Detect which cell encompasses the target text, then output its (X, Y) center coordinate. 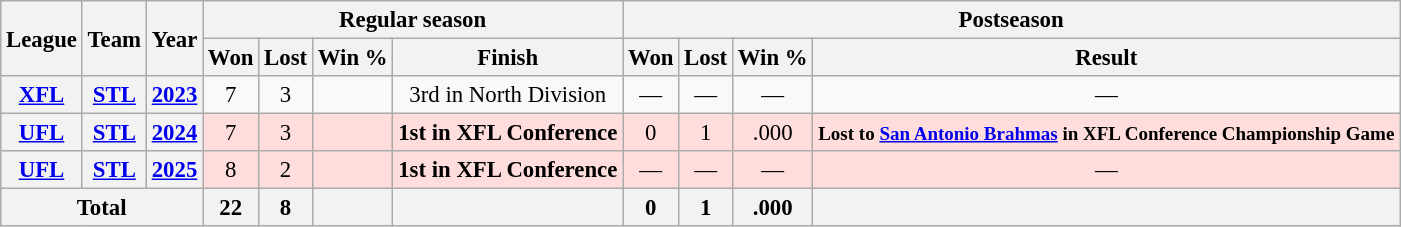
2024 (174, 133)
Result (1106, 58)
Regular season (413, 20)
Finish (508, 58)
Lost to San Antonio Brahmas in XFL Conference Championship Game (1106, 133)
2023 (174, 95)
Year (174, 38)
22 (231, 208)
3rd in North Division (508, 95)
Postseason (1012, 20)
2025 (174, 170)
League (42, 38)
Total (102, 208)
XFL (42, 95)
Team (114, 38)
2 (286, 170)
